Capture the cell that displays the provided text and extract its (X, Y) central coordinate. 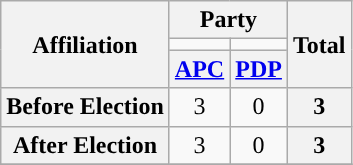
PDP (259, 69)
After Election (86, 145)
Affiliation (86, 44)
Party (228, 20)
APC (199, 69)
Total (319, 44)
Before Election (86, 107)
